Determine the (X, Y) coordinate at the center of the cell enclosing the given text.  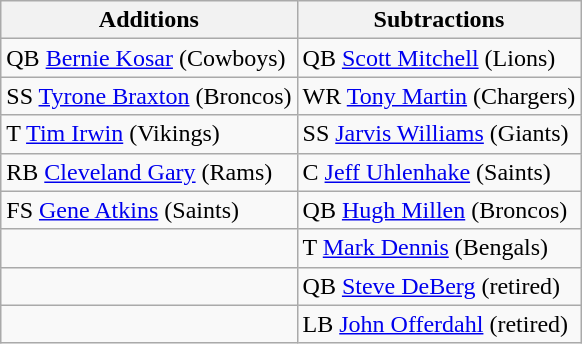
Subtractions (439, 20)
QB Hugh Millen (Broncos) (439, 210)
QB Scott Mitchell (Lions) (439, 58)
LB John Offerdahl (retired) (439, 324)
Additions (149, 20)
SS Jarvis Williams (Giants) (439, 134)
T Tim Irwin (Vikings) (149, 134)
RB Cleveland Gary (Rams) (149, 172)
C Jeff Uhlenhake (Saints) (439, 172)
QB Steve DeBerg (retired) (439, 286)
SS Tyrone Braxton (Broncos) (149, 96)
WR Tony Martin (Chargers) (439, 96)
FS Gene Atkins (Saints) (149, 210)
T Mark Dennis (Bengals) (439, 248)
QB Bernie Kosar (Cowboys) (149, 58)
